Return [X, Y] of the center of cell containing provided text 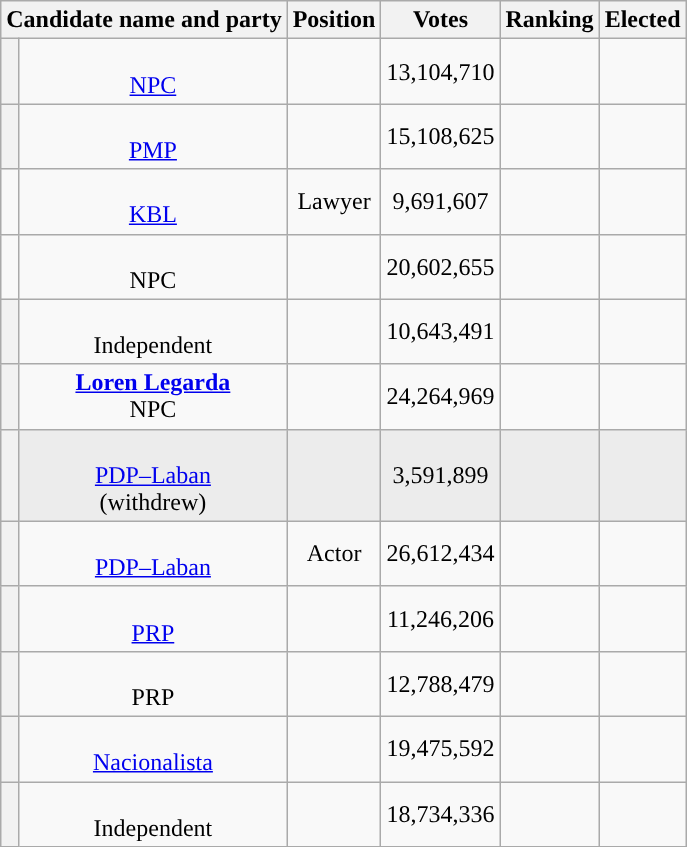
Lawyer [334, 202]
19,475,592 [440, 748]
PDP–Laban(withdrew) [154, 475]
26,612,434 [440, 554]
Loren LegardaNPC [154, 396]
3,591,899 [440, 475]
13,104,710 [440, 72]
Position [334, 20]
Nacionalista [154, 748]
15,108,625 [440, 136]
Candidate name and party [144, 20]
Ranking [550, 20]
11,246,206 [440, 618]
24,264,969 [440, 396]
KBL [154, 202]
20,602,655 [440, 266]
12,788,479 [440, 684]
9,691,607 [440, 202]
10,643,491 [440, 332]
Votes [440, 20]
Actor [334, 554]
PDP–Laban [154, 554]
18,734,336 [440, 814]
PMP [154, 136]
Elected [642, 20]
